From the cell containing the given text, extract its center point as (x, y) coordinate. 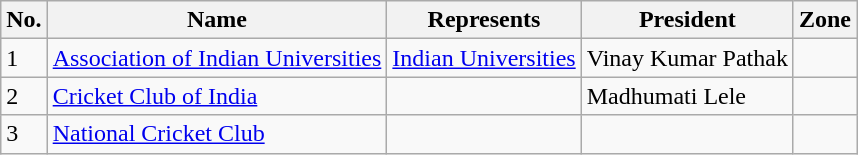
Zone (824, 20)
Cricket Club of India (217, 96)
Madhumati Lele (687, 96)
Represents (484, 20)
Indian Universities (484, 58)
Association of Indian Universities (217, 58)
3 (24, 134)
1 (24, 58)
National Cricket Club (217, 134)
President (687, 20)
2 (24, 96)
No. (24, 20)
Name (217, 20)
Vinay Kumar Pathak (687, 58)
